From the cell containing the given text, extract its center point as (X, Y) coordinate. 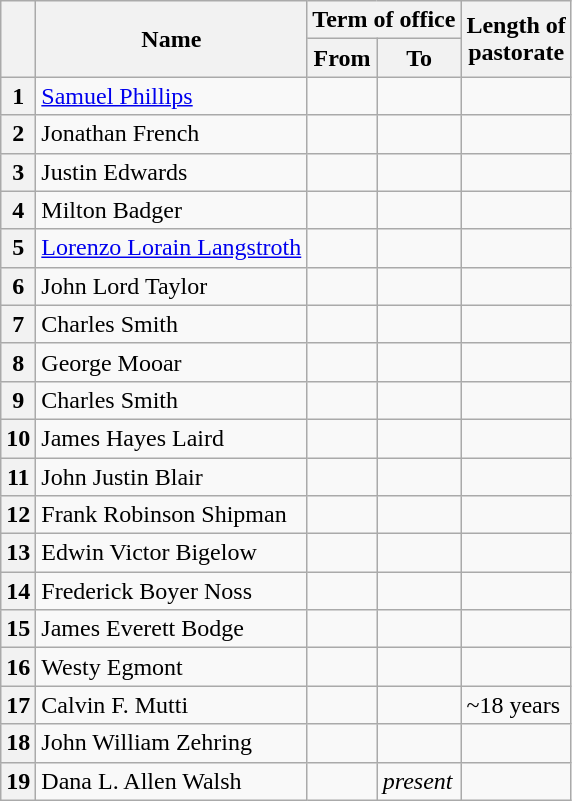
John William Zehring (172, 743)
Frederick Boyer Noss (172, 591)
4 (18, 210)
Milton Badger (172, 210)
10 (18, 438)
Edwin Victor Bigelow (172, 553)
6 (18, 286)
From (342, 58)
15 (18, 629)
8 (18, 362)
Length ofpastorate (516, 39)
18 (18, 743)
Dana L. Allen Walsh (172, 781)
Samuel Phillips (172, 96)
John Lord Taylor (172, 286)
Term of office (384, 20)
3 (18, 172)
17 (18, 705)
5 (18, 248)
16 (18, 667)
Frank Robinson Shipman (172, 515)
Westy Egmont (172, 667)
7 (18, 324)
13 (18, 553)
1 (18, 96)
12 (18, 515)
19 (18, 781)
present (419, 781)
Justin Edwards (172, 172)
Calvin F. Mutti (172, 705)
11 (18, 477)
John Justin Blair (172, 477)
Jonathan French (172, 134)
Lorenzo Lorain Langstroth (172, 248)
George Mooar (172, 362)
14 (18, 591)
To (419, 58)
9 (18, 400)
Name (172, 39)
~18 years (516, 705)
James Hayes Laird (172, 438)
2 (18, 134)
James Everett Bodge (172, 629)
